Capture the cell that displays the provided text and extract its [X, Y] central coordinate. 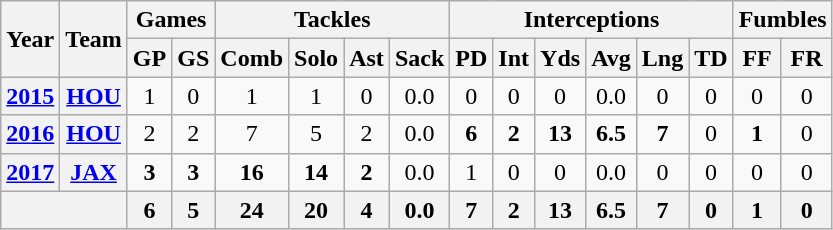
Ast [367, 58]
Fumbles [782, 20]
20 [316, 210]
Tackles [332, 20]
Sack [419, 58]
4 [367, 210]
Comb [252, 58]
14 [316, 172]
Lng [662, 58]
FR [806, 58]
2015 [30, 96]
JAX [94, 172]
Int [514, 58]
PD [472, 58]
GS [194, 58]
Solo [316, 58]
GP [149, 58]
TD [711, 58]
FF [757, 58]
24 [252, 210]
Year [30, 39]
2016 [30, 134]
Team [94, 39]
16 [252, 172]
Interceptions [592, 20]
Yds [560, 58]
Games [170, 20]
Avg [612, 58]
2017 [30, 172]
